Scan for the cell matching the given text and deliver its [x, y] coordinate at center. 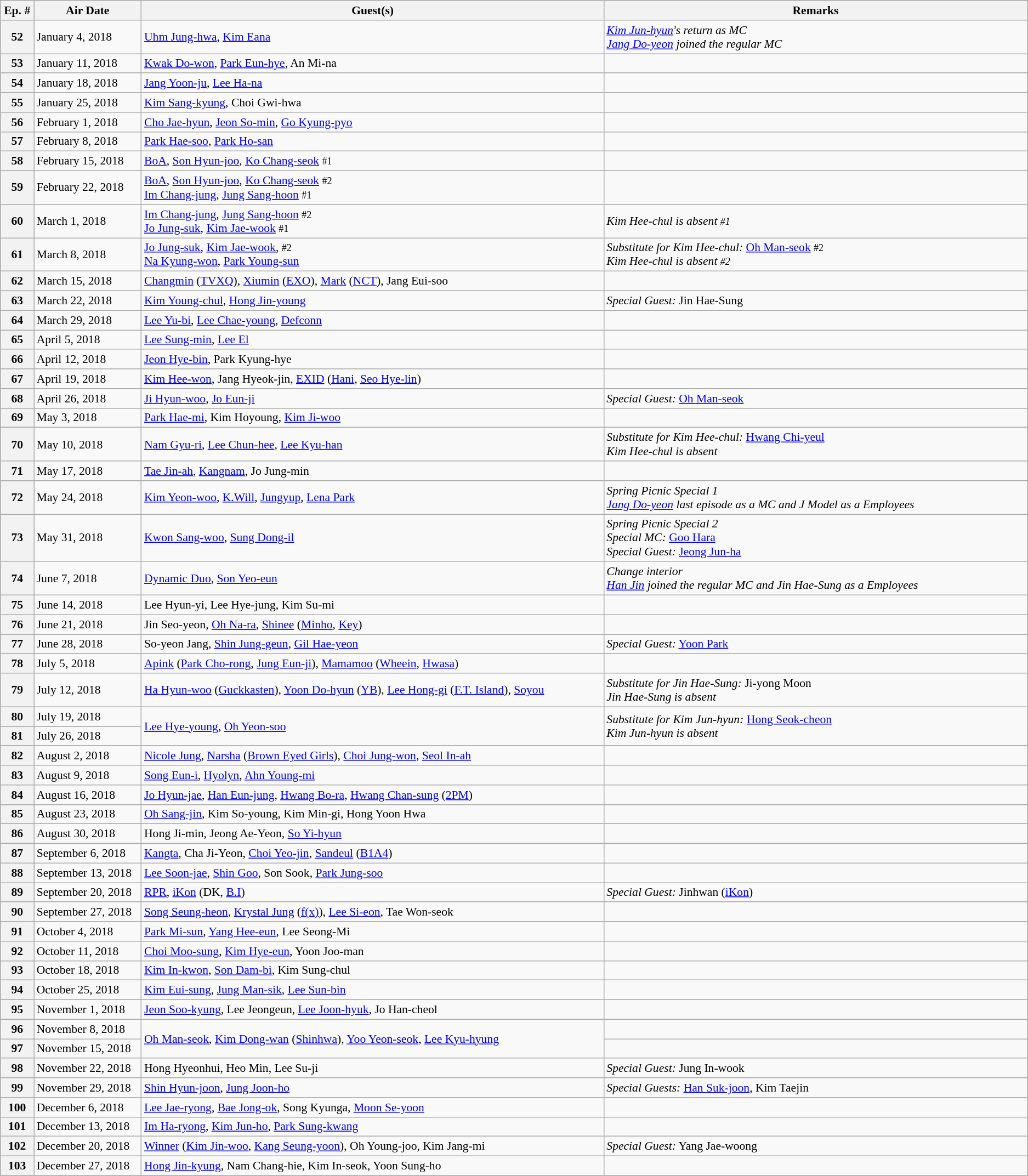
July 19, 2018 [88, 717]
Im Chang-jung, Jung Sang-hoon #2Jo Jung-suk, Kim Jae-wook #1 [373, 221]
Oh Man-seok, Kim Dong-wan (Shinhwa), Yoo Yeon-seok, Lee Kyu-hyung [373, 1038]
Song Eun-i, Hyolyn, Ahn Young-mi [373, 775]
86 [18, 834]
Changmin (TVXQ), Xiumin (EXO), Mark (NCT), Jang Eui-soo [373, 281]
February 22, 2018 [88, 188]
Substitute for Kim Jun-hyun: Hong Seok-cheonKim Jun-hyun is absent [815, 726]
So-yeon Jang, Shin Jung-geun, Gil Hae-yeon [373, 644]
November 22, 2018 [88, 1069]
March 15, 2018 [88, 281]
May 17, 2018 [88, 471]
August 2, 2018 [88, 756]
Oh Sang-jin, Kim So-young, Kim Min-gi, Hong Yoon Hwa [373, 814]
Ha Hyun-woo (Guckkasten), Yoon Do-hyun (YB), Lee Hong-gi (F.T. Island), Soyou [373, 690]
Air Date [88, 10]
October 11, 2018 [88, 951]
September 13, 2018 [88, 873]
92 [18, 951]
Special Guests: Han Suk-joon, Kim Taejin [815, 1088]
87 [18, 854]
RPR, iKon (DK, B.I) [373, 893]
68 [18, 399]
September 20, 2018 [88, 893]
70 [18, 444]
90 [18, 912]
January 11, 2018 [88, 64]
August 16, 2018 [88, 795]
85 [18, 814]
March 8, 2018 [88, 254]
Spring Picnic Special 2Special MC: Goo HaraSpecial Guest: Jeong Jun-ha [815, 538]
May 10, 2018 [88, 444]
88 [18, 873]
67 [18, 379]
Spring Picnic Special 1Jang Do-yeon last episode as a MC and J Model as a Employees [815, 498]
Nicole Jung, Narsha (Brown Eyed Girls), Choi Jung-won, Seol In-ah [373, 756]
June 21, 2018 [88, 624]
February 15, 2018 [88, 161]
Choi Moo-sung, Kim Hye-eun, Yoon Joo-man [373, 951]
63 [18, 301]
Kim Eui-sung, Jung Man-sik, Lee Sun-bin [373, 990]
55 [18, 103]
Song Seung-heon, Krystal Jung (f(x)), Lee Si-eon, Tae Won-seok [373, 912]
BoA, Son Hyun-joo, Ko Chang-seok #2Im Chang-jung, Jung Sang-hoon #1 [373, 188]
53 [18, 64]
October 4, 2018 [88, 931]
Jin Seo-yeon, Oh Na-ra, Shinee (Minho, Key) [373, 624]
102 [18, 1146]
April 5, 2018 [88, 340]
August 23, 2018 [88, 814]
Park Hae-mi, Kim Hoyoung, Kim Ji-woo [373, 418]
Winner (Kim Jin-woo, Kang Seung-yoon), Oh Young-joo, Kim Jang-mi [373, 1146]
66 [18, 360]
June 14, 2018 [88, 605]
February 1, 2018 [88, 122]
BoA, Son Hyun-joo, Ko Chang-seok #1 [373, 161]
Park Hae-soo, Park Ho-san [373, 141]
Kim Sang-kyung, Choi Gwi-hwa [373, 103]
Lee Hyun-yi, Lee Hye-jung, Kim Su-mi [373, 605]
76 [18, 624]
January 4, 2018 [88, 37]
Special Guest: Jin Hae-Sung [815, 301]
Special Guest: Oh Man-seok [815, 399]
94 [18, 990]
74 [18, 579]
101 [18, 1127]
Special Guest: Jinhwan (iKon) [815, 893]
Lee Soon-jae, Shin Goo, Son Sook, Park Jung-soo [373, 873]
100 [18, 1107]
Kim Hee-chul is absent #1 [815, 221]
72 [18, 498]
Jo Hyun-jae, Han Eun-jung, Hwang Bo-ra, Hwang Chan-sung (2PM) [373, 795]
Kwon Sang-woo, Sung Dong-il [373, 538]
December 27, 2018 [88, 1166]
Park Mi-sun, Yang Hee-eun, Lee Seong-Mi [373, 931]
54 [18, 83]
78 [18, 664]
Apink (Park Cho-rong, Jung Eun-ji), Mamamoo (Wheein, Hwasa) [373, 664]
September 6, 2018 [88, 854]
May 24, 2018 [88, 498]
Ep. # [18, 10]
Substitute for Jin Hae-Sung: Ji-yong MoonJin Hae-Sung is absent [815, 690]
Shin Hyun-joon, Jung Joon-ho [373, 1088]
February 8, 2018 [88, 141]
97 [18, 1049]
82 [18, 756]
60 [18, 221]
Remarks [815, 10]
93 [18, 970]
April 26, 2018 [88, 399]
Kangta, Cha Ji-Yeon, Choi Yeo-jin, Sandeul (B1A4) [373, 854]
December 6, 2018 [88, 1107]
Special Guest: Jung In-wook [815, 1069]
Special Guest: Yang Jae-woong [815, 1146]
59 [18, 188]
June 28, 2018 [88, 644]
Dynamic Duo, Son Yeo-eun [373, 579]
61 [18, 254]
81 [18, 736]
69 [18, 418]
Jeon Hye-bin, Park Kyung-hye [373, 360]
Substitute for Kim Hee-chul: Hwang Chi-yeulKim Hee-chul is absent [815, 444]
August 30, 2018 [88, 834]
96 [18, 1029]
Guest(s) [373, 10]
65 [18, 340]
October 18, 2018 [88, 970]
Hong Ji-min, Jeong Ae-Yeon, So Yi-hyun [373, 834]
57 [18, 141]
July 5, 2018 [88, 664]
May 3, 2018 [88, 418]
75 [18, 605]
58 [18, 161]
95 [18, 1010]
89 [18, 893]
March 22, 2018 [88, 301]
77 [18, 644]
March 29, 2018 [88, 320]
80 [18, 717]
April 19, 2018 [88, 379]
71 [18, 471]
May 31, 2018 [88, 538]
Jo Jung-suk, Kim Jae-wook, #2Na Kyung-won, Park Young-sun [373, 254]
March 1, 2018 [88, 221]
99 [18, 1088]
98 [18, 1069]
Lee Hye-young, Oh Yeon-soo [373, 726]
November 15, 2018 [88, 1049]
September 27, 2018 [88, 912]
October 25, 2018 [88, 990]
July 12, 2018 [88, 690]
Lee Jae-ryong, Bae Jong-ok, Song Kyunga, Moon Se-yoon [373, 1107]
June 7, 2018 [88, 579]
November 29, 2018 [88, 1088]
Kim Young-chul, Hong Jin-young [373, 301]
64 [18, 320]
Jang Yoon-ju, Lee Ha-na [373, 83]
Kwak Do-won, Park Eun-hye, An Mi-na [373, 64]
Hong Jin-kyung, Nam Chang-hie, Kim In-seok, Yoon Sung-ho [373, 1166]
103 [18, 1166]
Kim Jun-hyun's return as MCJang Do-yeon joined the regular MC [815, 37]
December 20, 2018 [88, 1146]
83 [18, 775]
Special Guest: Yoon Park [815, 644]
52 [18, 37]
Kim In-kwon, Son Dam-bi, Kim Sung-chul [373, 970]
Lee Yu-bi, Lee Chae-young, Defconn [373, 320]
Jeon Soo-kyung, Lee Jeongeun, Lee Joon-hyuk, Jo Han-cheol [373, 1010]
62 [18, 281]
84 [18, 795]
Uhm Jung-hwa, Kim Eana [373, 37]
January 18, 2018 [88, 83]
Ji Hyun-woo, Jo Eun-ji [373, 399]
Change interiorHan Jin joined the regular MC and Jin Hae-Sung as a Employees [815, 579]
91 [18, 931]
Im Ha-ryong, Kim Jun-ho, Park Sung-kwang [373, 1127]
November 1, 2018 [88, 1010]
January 25, 2018 [88, 103]
Hong Hyeonhui, Heo Min, Lee Su-ji [373, 1069]
Kim Yeon-woo, K.Will, Jungyup, Lena Park [373, 498]
December 13, 2018 [88, 1127]
April 12, 2018 [88, 360]
56 [18, 122]
Kim Hee-won, Jang Hyeok-jin, EXID (Hani, Seo Hye-lin) [373, 379]
Nam Gyu-ri, Lee Chun-hee, Lee Kyu-han [373, 444]
Lee Sung-min, Lee El [373, 340]
Tae Jin-ah, Kangnam, Jo Jung-min [373, 471]
July 26, 2018 [88, 736]
73 [18, 538]
Substitute for Kim Hee-chul: Oh Man-seok #2 Kim Hee-chul is absent #2 [815, 254]
Cho Jae-hyun, Jeon So-min, Go Kyung-pyo [373, 122]
August 9, 2018 [88, 775]
79 [18, 690]
November 8, 2018 [88, 1029]
